Search for the cell housing the specified text and yield its (X, Y) center coordinate. 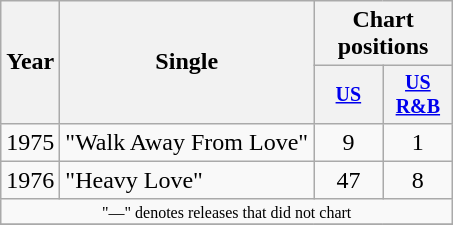
US (348, 94)
8 (418, 180)
Single (187, 62)
1975 (30, 142)
"Heavy Love" (187, 180)
1 (418, 142)
Chart positions (384, 34)
"Walk Away From Love" (187, 142)
Year (30, 62)
1976 (30, 180)
USR&B (418, 94)
9 (348, 142)
47 (348, 180)
"—" denotes releases that did not chart (227, 211)
